Detect which cell encompasses the target text, then output its (X, Y) center coordinate. 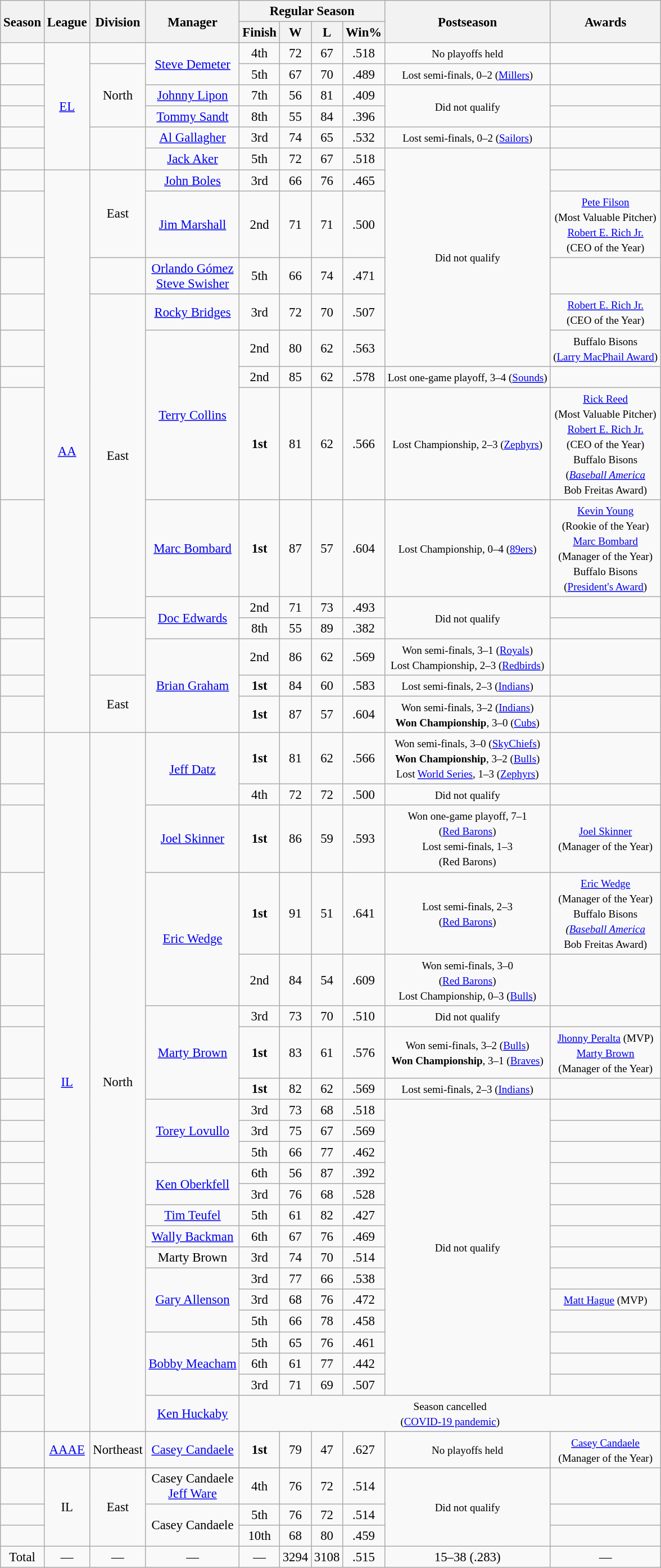
Al Gallagher (192, 138)
W (295, 33)
Jhonny Peralta (MVP)Marty Brown(Manager of the Year) (606, 1052)
3294 (295, 1557)
.427 (364, 1215)
75 (295, 1131)
.493 (364, 607)
89 (327, 629)
Kevin Young(Rookie of the Year)Marc Bombard(Manager of the Year)Buffalo Bisons(President's Award) (606, 549)
51 (327, 913)
.442 (364, 1363)
Finish (260, 33)
Won semi-finals, 3–2 (Indians)Won Championship, 3–0 (Cubs) (467, 715)
3108 (327, 1557)
Gary Allenson (192, 1300)
Casey CandaeleJeff Ware (192, 1486)
Terry Collins (192, 415)
7th (260, 96)
Rocky Bridges (192, 311)
Season (22, 21)
Won semi-finals, 3–1 (Royals)Lost Championship, 2–3 (Redbirds) (467, 658)
Lost Championship, 0–4 (89ers) (467, 549)
Robert E. Rich Jr.(CEO of the Year) (606, 311)
Ken Oberkfell (192, 1184)
10th (260, 1536)
.528 (364, 1195)
.593 (364, 839)
.583 (364, 686)
Northeast (118, 1449)
.563 (364, 349)
47 (327, 1449)
.469 (364, 1237)
.515 (364, 1557)
Torey Lovullo (192, 1131)
Rick Reed(Most Valuable Pitcher)Robert E. Rich Jr.(CEO of the Year)Buffalo Bisons(Baseball AmericaBob Freitas Award) (606, 444)
Lost semi-finals, 0–2 (Sailors) (467, 138)
.461 (364, 1343)
.458 (364, 1321)
Lost one-game playoff, 3–4 (Sounds) (467, 377)
Jim Marshall (192, 224)
Lost semi-finals, 0–2 (Millers) (467, 75)
Win% (364, 33)
54 (327, 980)
Jack Aker (192, 159)
Orlando GómezSteve Swisher (192, 275)
Wally Backman (192, 1237)
Pete Filson(Most Valuable Pitcher)Robert E. Rich Jr.(CEO of the Year) (606, 224)
L (327, 33)
Johnny Lipon (192, 96)
Lost Championship, 2–3 (Zephyrs) (467, 444)
.510 (364, 1016)
.532 (364, 138)
Regular Season (312, 11)
.489 (364, 75)
Won one-game playoff, 7–1(Red Barons)Lost semi-finals, 1–3(Red Barons) (467, 839)
John Boles (192, 180)
60 (327, 686)
Buffalo Bisons(Larry MacPhail Award) (606, 349)
Tommy Sandt (192, 117)
Bobby Meacham (192, 1364)
Lost semi-finals, 2–3(Red Barons) (467, 913)
.392 (364, 1173)
.471 (364, 275)
.382 (364, 629)
EL (66, 106)
Casey Candaele(Manager of the Year) (606, 1449)
Awards (606, 21)
.396 (364, 117)
Won semi-finals, 3–0 (SkyChiefs)Won Championship, 3–2 (Bulls)Lost World Series, 1–3 (Zephyrs) (467, 758)
.627 (364, 1449)
Steve Demeter (192, 64)
Division (118, 21)
Brian Graham (192, 686)
AA (66, 451)
.578 (364, 377)
Won semi-finals, 3–0(Red Barons)Lost Championship, 0–3 (Bulls) (467, 980)
Matt Hague (MVP) (606, 1300)
Eric Wedge(Manager of the Year)Buffalo Bisons(Baseball AmericaBob Freitas Award) (606, 913)
League (66, 21)
Season cancelled(COVID-19 pandemic) (450, 1413)
85 (295, 377)
.641 (364, 913)
.459 (364, 1536)
Joel Skinner(Manager of the Year) (606, 839)
Marc Bombard (192, 549)
.538 (364, 1279)
69 (327, 1385)
Postseason (467, 21)
79 (295, 1449)
78 (327, 1321)
AAAE (66, 1449)
Doc Edwards (192, 617)
.465 (364, 180)
Manager (192, 21)
Ken Huckaby (192, 1413)
Jeff Datz (192, 769)
15–38 (.283) (467, 1557)
Tim Teufel (192, 1215)
.472 (364, 1300)
.609 (364, 980)
83 (295, 1052)
59 (327, 839)
Eric Wedge (192, 939)
Joel Skinner (192, 839)
91 (295, 913)
.462 (364, 1152)
Won semi-finals, 3–2 (Bulls)Won Championship, 3–1 (Braves) (467, 1052)
.576 (364, 1052)
Total (22, 1557)
.409 (364, 96)
